Locate the cell with the specified text and output its (x, y) center coordinate. 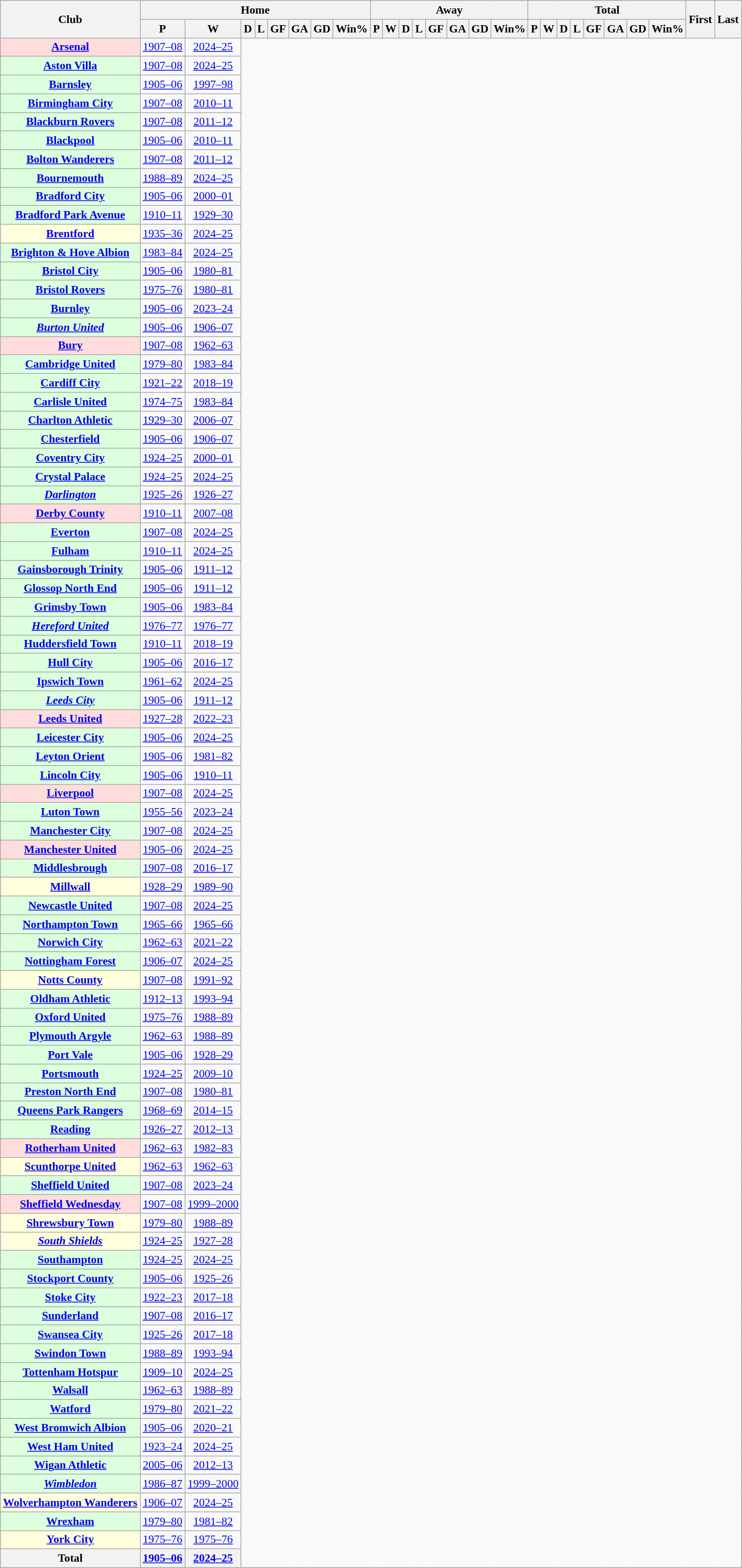
Wigan Athletic (70, 1465)
Last (728, 19)
Rotherham United (70, 1148)
Chesterfield (70, 439)
Northampton Town (70, 924)
1974–75 (162, 402)
2014–15 (213, 1111)
2006–07 (213, 421)
West Ham United (70, 1446)
Scunthorpe United (70, 1167)
Darlington (70, 495)
Port Vale (70, 1055)
Burnley (70, 308)
Carlisle United (70, 402)
Manchester City (70, 831)
Hereford United (70, 626)
1955–56 (162, 812)
2005–06 (162, 1465)
1912–13 (162, 999)
South Shields (70, 1241)
Blackburn Rovers (70, 122)
Reading (70, 1130)
Lincoln City (70, 775)
Bury (70, 346)
Swindon Town (70, 1353)
1923–24 (162, 1446)
Bolton Wanderers (70, 159)
Away (450, 10)
2020–21 (213, 1428)
1909–10 (162, 1372)
Bradford Park Avenue (70, 215)
Stoke City (70, 1297)
Plymouth Argyle (70, 1036)
Derby County (70, 514)
Shrewsbury Town (70, 1223)
Huddersfield Town (70, 644)
Leicester City (70, 738)
Walsall (70, 1390)
Liverpool (70, 793)
1997–98 (213, 85)
2009–10 (213, 1074)
1982–83 (213, 1148)
Portsmouth (70, 1074)
Hull City (70, 663)
Barnsley (70, 85)
West Bromwich Albion (70, 1428)
Bournemouth (70, 178)
Notts County (70, 980)
Cardiff City (70, 383)
Nottingham Forest (70, 962)
Birmingham City (70, 103)
First (700, 19)
Watford (70, 1409)
Blackpool (70, 141)
Brentford (70, 234)
1989–90 (213, 887)
1921–22 (162, 383)
Tottenham Hotspur (70, 1372)
Wolverhampton Wanderers (70, 1503)
Sheffield Wednesday (70, 1204)
Newcastle United (70, 906)
2007–08 (213, 514)
Leeds City (70, 700)
Queens Park Rangers (70, 1111)
1922–23 (162, 1297)
Middlesbrough (70, 868)
1986–87 (162, 1484)
Oxford United (70, 1018)
Sunderland (70, 1316)
Aston Villa (70, 66)
Ipswich Town (70, 682)
1961–62 (162, 682)
Burton United (70, 327)
Gainsborough Trinity (70, 570)
Millwall (70, 887)
Crystal Palace (70, 477)
Leeds United (70, 719)
Bristol City (70, 271)
Bradford City (70, 196)
York City (70, 1540)
Oldham Athletic (70, 999)
Arsenal (70, 47)
Norwich City (70, 943)
Cambridge United (70, 365)
1991–92 (213, 980)
Club (70, 19)
2022–23 (213, 719)
Home (255, 10)
Coventry City (70, 458)
Manchester United (70, 849)
Brighton & Hove Albion (70, 252)
Wimbledon (70, 1484)
Swansea City (70, 1335)
Sheffield United (70, 1186)
Bristol Rovers (70, 290)
1935–36 (162, 234)
1968–69 (162, 1111)
Grimsby Town (70, 607)
Everton (70, 533)
Preston North End (70, 1092)
Charlton Athletic (70, 421)
Fulham (70, 551)
Leyton Orient (70, 756)
Southampton (70, 1260)
Wrexham (70, 1521)
Stockport County (70, 1279)
Glossop North End (70, 589)
Luton Town (70, 812)
